From the cell containing the given text, extract its center point as (x, y) coordinate. 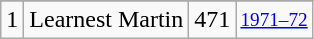
1971–72 (274, 20)
471 (212, 20)
1 (12, 20)
Learnest Martin (106, 20)
